Find where the given text appears and provide that cell's center as (X, Y) coordinate. 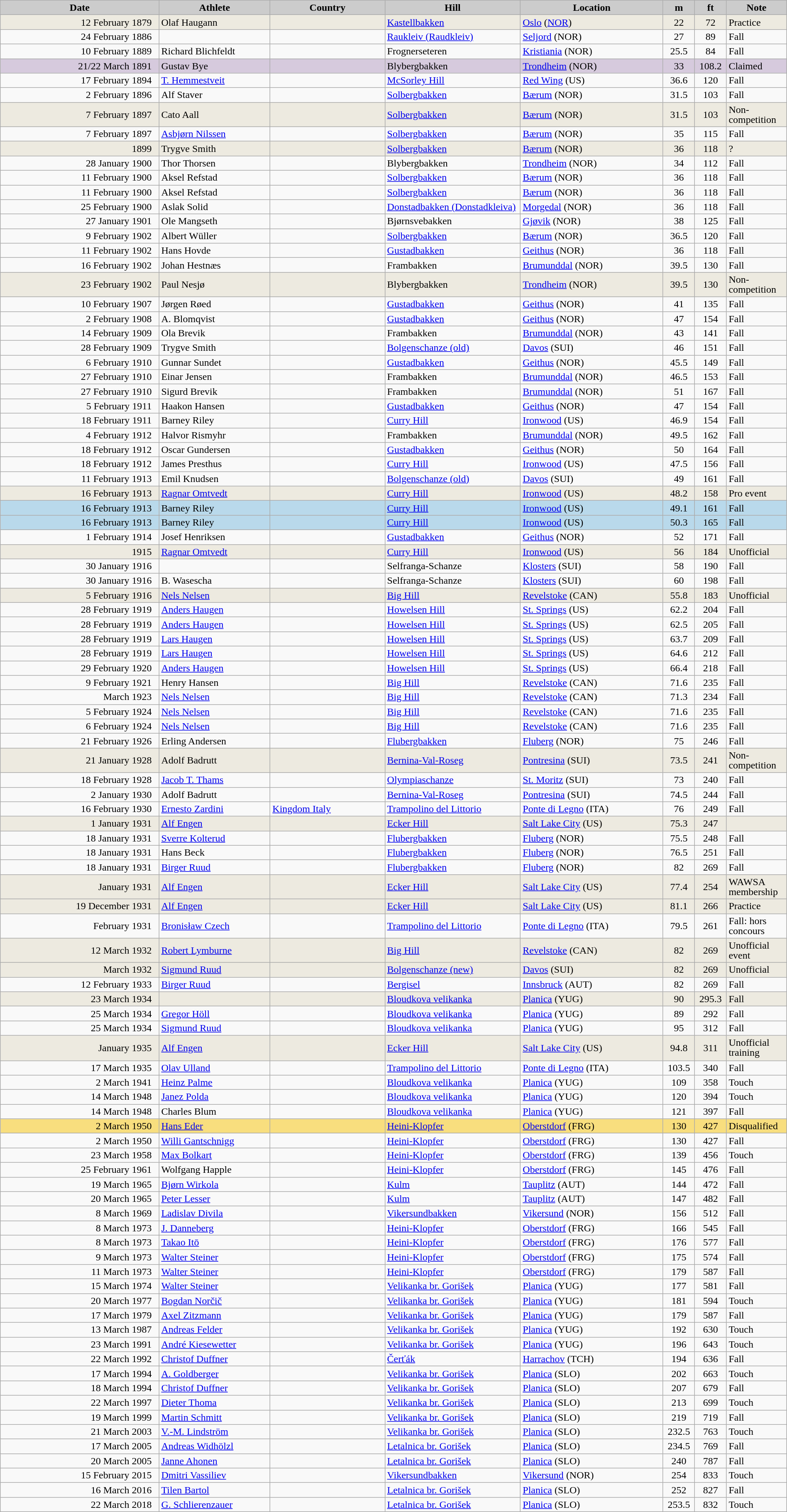
2 March 1941 (80, 1083)
m (679, 7)
Morgedal (NOR) (592, 207)
94.8 (679, 1048)
27 (679, 37)
Andreas Felder (215, 1330)
153 (711, 377)
176 (679, 1242)
73 (679, 780)
19 March 1965 (80, 1184)
March 1932 (80, 970)
Country (328, 7)
75.5 (679, 838)
1915 (80, 551)
Cato Aall (215, 115)
1 February 1914 (80, 537)
81.1 (679, 906)
15 February 2015 (80, 1475)
Andreas Widhölzl (215, 1446)
8 March 1969 (80, 1213)
719 (711, 1417)
Tilen Bartol (215, 1490)
Hans Beck (215, 853)
769 (711, 1446)
212 (711, 653)
Ola Brevik (215, 333)
46.9 (679, 420)
2 February 1908 (80, 319)
58 (679, 566)
Dmitri Vassiliev (215, 1475)
Willi Gantschnigg (215, 1141)
Disqualified (756, 1126)
248 (711, 838)
Richard Blichfeldt (215, 51)
9 February 1921 (80, 683)
48.2 (679, 493)
19 December 1931 (80, 906)
18 February 1911 (80, 420)
2 January 1930 (80, 795)
121 (679, 1112)
Jørgen Røed (215, 304)
109 (679, 1083)
205 (711, 624)
38 (679, 222)
21 February 1926 (80, 741)
574 (711, 1257)
827 (711, 1490)
64.6 (679, 653)
Čerťák (452, 1359)
183 (711, 595)
Olympiaschanze (452, 780)
51 (679, 391)
55.8 (679, 595)
472 (711, 1184)
261 (711, 926)
476 (711, 1170)
Dieter Thoma (215, 1402)
36.5 (679, 236)
Heinz Palme (215, 1083)
Erling Andersen (215, 741)
75 (679, 741)
Frognerseteren (452, 51)
Fall: horsconcours (756, 926)
56 (679, 551)
Bogdan Norčič (215, 1301)
29 February 1920 (80, 668)
141 (711, 333)
292 (711, 1014)
74.5 (679, 795)
158 (711, 493)
Olav Ulland (215, 1068)
15 March 1974 (80, 1286)
167 (711, 391)
151 (711, 348)
22 March 1997 (80, 1402)
27 January 1901 (80, 222)
52 (679, 537)
V.-M. Lindström (215, 1431)
164 (711, 450)
12 March 1932 (80, 951)
76.5 (679, 853)
72 (711, 22)
Aslak Solid (215, 207)
17 March 1979 (80, 1315)
18 February 1928 (80, 780)
Athlete (215, 7)
699 (711, 1402)
25 February 1900 (80, 207)
594 (711, 1301)
Bjørn Wirkola (215, 1184)
63.7 (679, 639)
175 (679, 1257)
295.3 (711, 999)
11 February 1902 (80, 251)
Peter Lesser (215, 1199)
B. Wasescha (215, 580)
WAWSAmembership (756, 887)
Alf Staver (215, 95)
Pro event (756, 493)
Note (756, 7)
? (756, 149)
5 February 1911 (80, 406)
35 (679, 134)
Olaf Haugann (215, 22)
Seljord (NOR) (592, 37)
Claimed (756, 66)
77.4 (679, 887)
397 (711, 1112)
ft (711, 7)
95 (679, 1028)
266 (711, 906)
J. Danneberg (215, 1228)
11 February 1913 (80, 479)
50.3 (679, 522)
Janne Ahonen (215, 1461)
108.2 (711, 66)
545 (711, 1228)
13 March 1987 (80, 1330)
Sigurd Brevik (215, 391)
Robert Lymburne (215, 951)
Unofficialtraining (756, 1048)
January 1935 (80, 1048)
21/22 March 1891 (80, 66)
43 (679, 333)
6 February 1924 (80, 727)
456 (711, 1155)
Johan Hestnæs (215, 265)
February 1931 (80, 926)
Henry Hansen (215, 683)
184 (711, 551)
241 (711, 761)
46 (679, 348)
84 (711, 51)
213 (679, 1402)
A. Goldberger (215, 1373)
49.1 (679, 508)
Thor Thorsen (215, 163)
209 (711, 639)
833 (711, 1475)
190 (711, 566)
36.6 (679, 81)
247 (711, 824)
66.4 (679, 668)
33 (679, 66)
218 (711, 668)
Ernesto Zardini (215, 809)
Emil Knudsen (215, 479)
10 February 1889 (80, 51)
763 (711, 1431)
14 February 1909 (80, 333)
192 (679, 1330)
207 (679, 1388)
21 January 1928 (80, 761)
St. Moritz (SUI) (592, 780)
17 March 1994 (80, 1373)
Donstadbakken (Donstadkleiva) (452, 207)
Oscar Gundersen (215, 450)
Unofficialevent (756, 951)
T. Hemmestveit (215, 81)
6 February 1910 (80, 362)
90 (679, 999)
Sverre Kolterud (215, 838)
17 February 1894 (80, 81)
1899 (80, 149)
115 (711, 134)
47.5 (679, 464)
145 (679, 1170)
23 March 1934 (80, 999)
181 (679, 1301)
Bolgenschanze (new) (452, 970)
Gustav Bye (215, 66)
246 (711, 741)
Asbjørn Nilssen (215, 134)
Kingdom Italy (328, 809)
Gunnar Sundet (215, 362)
Date (80, 7)
50 (679, 450)
Janez Polda (215, 1097)
5 February 1916 (80, 595)
Martin Schmitt (215, 1417)
204 (711, 609)
18 March 1994 (80, 1388)
Axel Zitzmann (215, 1315)
34 (679, 163)
March 1923 (80, 697)
Kristiania (NOR) (592, 51)
787 (711, 1461)
79.5 (679, 926)
252 (679, 1490)
198 (711, 580)
234.5 (679, 1446)
12 February 1879 (80, 22)
234 (711, 697)
636 (711, 1359)
135 (711, 304)
394 (711, 1097)
23 March 1991 (80, 1344)
5 February 1924 (80, 712)
194 (679, 1359)
20 March 1965 (80, 1199)
112 (711, 163)
17 March 2005 (80, 1446)
Takao Itō (215, 1242)
21 March 2003 (80, 1431)
22 March 2018 (80, 1505)
20 March 1977 (80, 1301)
144 (679, 1184)
139 (679, 1155)
253.5 (679, 1505)
19 March 1999 (80, 1417)
Kastellbakken (452, 22)
577 (711, 1242)
162 (711, 435)
G. Schlierenzauer (215, 1505)
103.5 (679, 1068)
Ole Mangseth (215, 222)
16 February 1902 (80, 265)
125 (711, 222)
January 1931 (80, 887)
46.5 (679, 377)
76 (679, 809)
Jacob T. Thams (215, 780)
45.5 (679, 362)
25 February 1961 (80, 1170)
Bronisław Czech (215, 926)
Hans Hovde (215, 251)
Innsbruck (AUT) (592, 985)
9 March 1973 (80, 1257)
581 (711, 1286)
340 (711, 1068)
Bergisel (452, 985)
James Presthus (215, 464)
643 (711, 1344)
62.5 (679, 624)
25.5 (679, 51)
49.5 (679, 435)
832 (711, 1505)
Hill (452, 7)
630 (711, 1330)
Ladislav Divila (215, 1213)
Einar Jensen (215, 377)
Haakon Hansen (215, 406)
24 February 1886 (80, 37)
Location (592, 7)
147 (679, 1199)
358 (711, 1083)
17 March 1935 (80, 1068)
10 February 1907 (80, 304)
McSorley Hill (452, 81)
Hans Eder (215, 1126)
22 March 1992 (80, 1359)
232.5 (679, 1431)
49 (679, 479)
4 February 1912 (80, 435)
28 February 1909 (80, 348)
Gregor Höll (215, 1014)
André Kiesewetter (215, 1344)
165 (711, 522)
62.2 (679, 609)
75.3 (679, 824)
196 (679, 1344)
28 January 1900 (80, 163)
219 (679, 1417)
73.5 (679, 761)
Harrachov (TCH) (592, 1359)
16 February 1930 (80, 809)
Gjøvik (NOR) (592, 222)
Halvor Rismyhr (215, 435)
663 (711, 1373)
11 March 1973 (80, 1271)
Max Bolkart (215, 1155)
9 February 1902 (80, 236)
679 (711, 1388)
512 (711, 1213)
12 February 1933 (80, 985)
482 (711, 1199)
177 (679, 1286)
202 (679, 1373)
1 January 1931 (80, 824)
Oslo (NOR) (592, 22)
Albert Wüller (215, 236)
20 March 2005 (80, 1461)
60 (679, 580)
71.3 (679, 697)
41 (679, 304)
Paul Nesjø (215, 285)
249 (711, 809)
149 (711, 362)
23 March 1958 (80, 1155)
A. Blomqvist (215, 319)
171 (711, 537)
22 (679, 22)
Raukleiv (Raudkleiv) (452, 37)
2 February 1896 (80, 95)
Wolfgang Happle (215, 1170)
Josef Henriksen (215, 537)
311 (711, 1048)
Red Wing (US) (592, 81)
312 (711, 1028)
166 (679, 1228)
23 February 1902 (80, 285)
Charles Blum (215, 1112)
244 (711, 795)
251 (711, 853)
16 March 2016 (80, 1490)
Bjørnsvebakken (452, 222)
